Find where the given text appears and provide that cell's center as (x, y) coordinate. 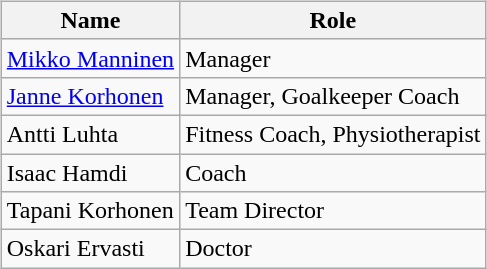
Janne Korhonen (90, 96)
Antti Luhta (90, 134)
Oskari Ervasti (90, 249)
Manager, Goalkeeper Coach (333, 96)
Tapani Korhonen (90, 211)
Team Director (333, 211)
Coach (333, 173)
Manager (333, 58)
Name (90, 20)
Role (333, 20)
Isaac Hamdi (90, 173)
Fitness Coach, Physiotherapist (333, 134)
Mikko Manninen (90, 58)
Doctor (333, 249)
